Determine the (X, Y) coordinate at the center of the cell enclosing the given text.  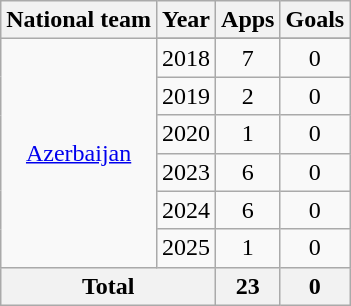
2019 (186, 96)
Year (186, 20)
Azerbaijan (79, 153)
23 (248, 286)
Goals (315, 20)
2020 (186, 134)
2 (248, 96)
7 (248, 58)
National team (79, 20)
Total (108, 286)
2024 (186, 210)
2025 (186, 248)
Apps (248, 20)
2023 (186, 172)
2018 (186, 58)
